Detect which cell encompasses the target text, then output its [x, y] center coordinate. 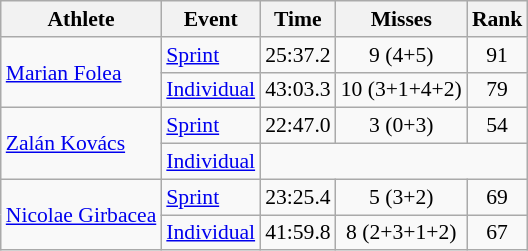
23:25.4 [298, 197]
8 (2+3+1+2) [402, 233]
Nicolae Girbacea [82, 214]
5 (3+2) [402, 197]
41:59.8 [298, 233]
67 [498, 233]
Athlete [82, 19]
91 [498, 55]
Misses [402, 19]
43:03.3 [298, 90]
Zalán Kovács [82, 144]
69 [498, 197]
3 (0+3) [402, 126]
79 [498, 90]
22:47.0 [298, 126]
Time [298, 19]
54 [498, 126]
10 (3+1+4+2) [402, 90]
Marian Folea [82, 72]
25:37.2 [298, 55]
Rank [498, 19]
Event [210, 19]
9 (4+5) [402, 55]
